Search for the cell housing the specified text and yield its [x, y] center coordinate. 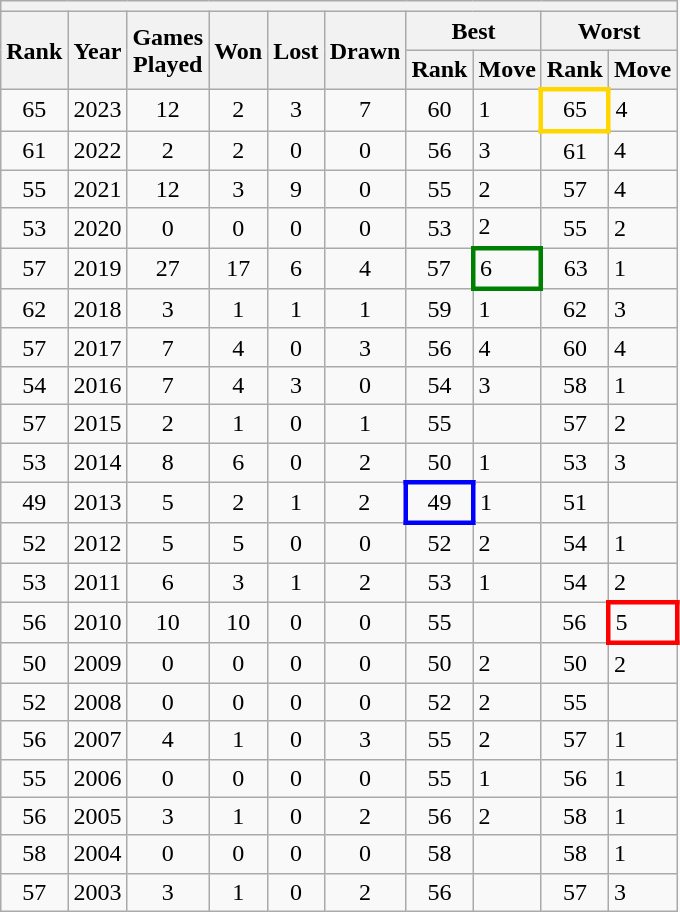
2021 [98, 189]
Won [238, 51]
2008 [98, 702]
Year [98, 51]
63 [574, 268]
17 [238, 268]
8 [168, 462]
GamesPlayed [168, 51]
27 [168, 268]
2020 [98, 228]
Lost [296, 51]
59 [440, 309]
2023 [98, 110]
2017 [98, 347]
2009 [98, 663]
2022 [98, 150]
2006 [98, 778]
2010 [98, 622]
51 [574, 502]
2013 [98, 502]
Drawn [365, 51]
2019 [98, 268]
2011 [98, 583]
Best [474, 31]
2004 [98, 854]
2012 [98, 543]
2016 [98, 385]
2015 [98, 423]
2003 [98, 892]
2005 [98, 816]
2014 [98, 462]
2007 [98, 740]
Worst [608, 31]
2018 [98, 309]
9 [296, 189]
